Extract the (X, Y) coordinate from the center of the cell holding the provided text.  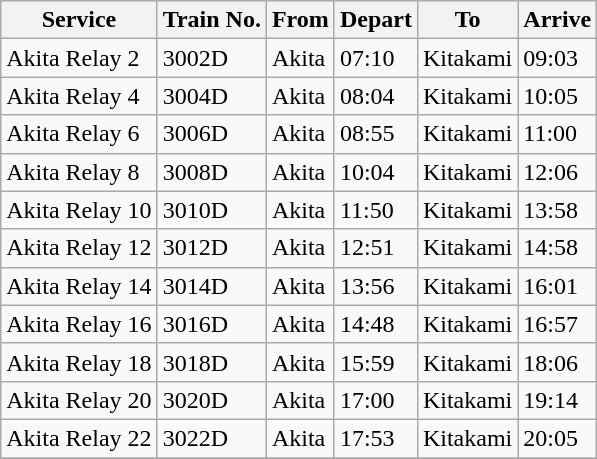
Akita Relay 2 (79, 58)
08:04 (376, 96)
17:53 (376, 438)
09:03 (558, 58)
13:56 (376, 286)
3008D (212, 172)
Akita Relay 12 (79, 248)
3010D (212, 210)
Akita Relay 20 (79, 400)
3002D (212, 58)
Akita Relay 4 (79, 96)
3014D (212, 286)
Akita Relay 8 (79, 172)
3022D (212, 438)
11:00 (558, 134)
Service (79, 20)
12:51 (376, 248)
Akita Relay 22 (79, 438)
20:05 (558, 438)
Akita Relay 10 (79, 210)
11:50 (376, 210)
3006D (212, 134)
3016D (212, 324)
17:00 (376, 400)
19:14 (558, 400)
07:10 (376, 58)
18:06 (558, 362)
13:58 (558, 210)
Akita Relay 16 (79, 324)
3020D (212, 400)
To (467, 20)
Arrive (558, 20)
Akita Relay 6 (79, 134)
12:06 (558, 172)
Train No. (212, 20)
3018D (212, 362)
From (300, 20)
14:58 (558, 248)
16:57 (558, 324)
Akita Relay 18 (79, 362)
14:48 (376, 324)
Depart (376, 20)
3012D (212, 248)
10:04 (376, 172)
Akita Relay 14 (79, 286)
10:05 (558, 96)
3004D (212, 96)
15:59 (376, 362)
16:01 (558, 286)
08:55 (376, 134)
